Locate the cell with the specified text and output its [x, y] center coordinate. 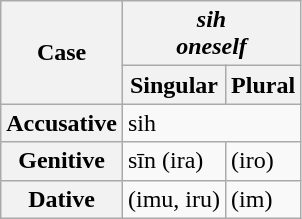
sīn (ira) [174, 161]
Plural [264, 85]
Genitive [62, 161]
Case [62, 52]
sih [211, 123]
sih oneself [211, 34]
(iro) [264, 161]
Accusative [62, 123]
(im) [264, 199]
Dative [62, 199]
(imu, iru) [174, 199]
Singular [174, 85]
